Detect which cell encompasses the target text, then output its [X, Y] center coordinate. 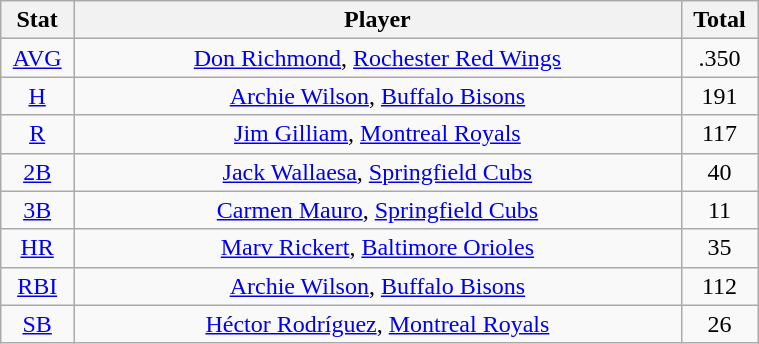
.350 [719, 58]
117 [719, 134]
Jack Wallaesa, Springfield Cubs [378, 172]
35 [719, 248]
HR [38, 248]
Jim Gilliam, Montreal Royals [378, 134]
Stat [38, 20]
RBI [38, 286]
AVG [38, 58]
26 [719, 324]
Marv Rickert, Baltimore Orioles [378, 248]
Carmen Mauro, Springfield Cubs [378, 210]
Don Richmond, Rochester Red Wings [378, 58]
11 [719, 210]
112 [719, 286]
3B [38, 210]
Player [378, 20]
R [38, 134]
SB [38, 324]
H [38, 96]
191 [719, 96]
Héctor Rodríguez, Montreal Royals [378, 324]
2B [38, 172]
Total [719, 20]
40 [719, 172]
